Return [x, y] of the center of cell containing provided text 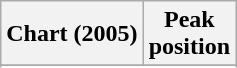
Chart (2005) [72, 34]
Peakposition [189, 34]
